Detect which cell encompasses the target text, then output its [X, Y] center coordinate. 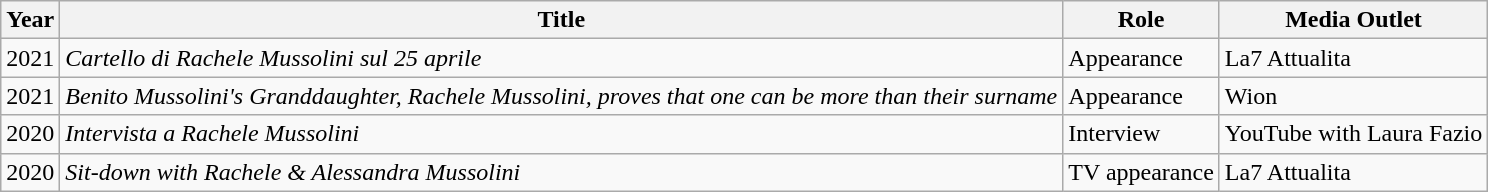
Benito Mussolini's Granddaughter, Rachele Mussolini, proves that one can be more than their surname [562, 96]
Wion [1353, 96]
Role [1142, 20]
YouTube with Laura Fazio [1353, 134]
Cartello di Rachele Mussolini sul 25 aprile [562, 58]
Intervista a Rachele Mussolini [562, 134]
Interview [1142, 134]
Media Outlet [1353, 20]
Sit-down with Rachele & Alessandra Mussolini [562, 172]
TV appearance [1142, 172]
Title [562, 20]
Year [30, 20]
